Locate the cell with the specified text and output its [X, Y] center coordinate. 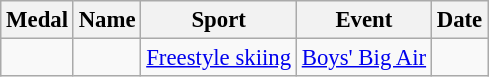
Freestyle skiing [219, 58]
Medal [38, 20]
Event [364, 20]
Name [107, 20]
Sport [219, 20]
Boys' Big Air [364, 58]
Date [459, 20]
